Detect which cell encompasses the target text, then output its [X, Y] center coordinate. 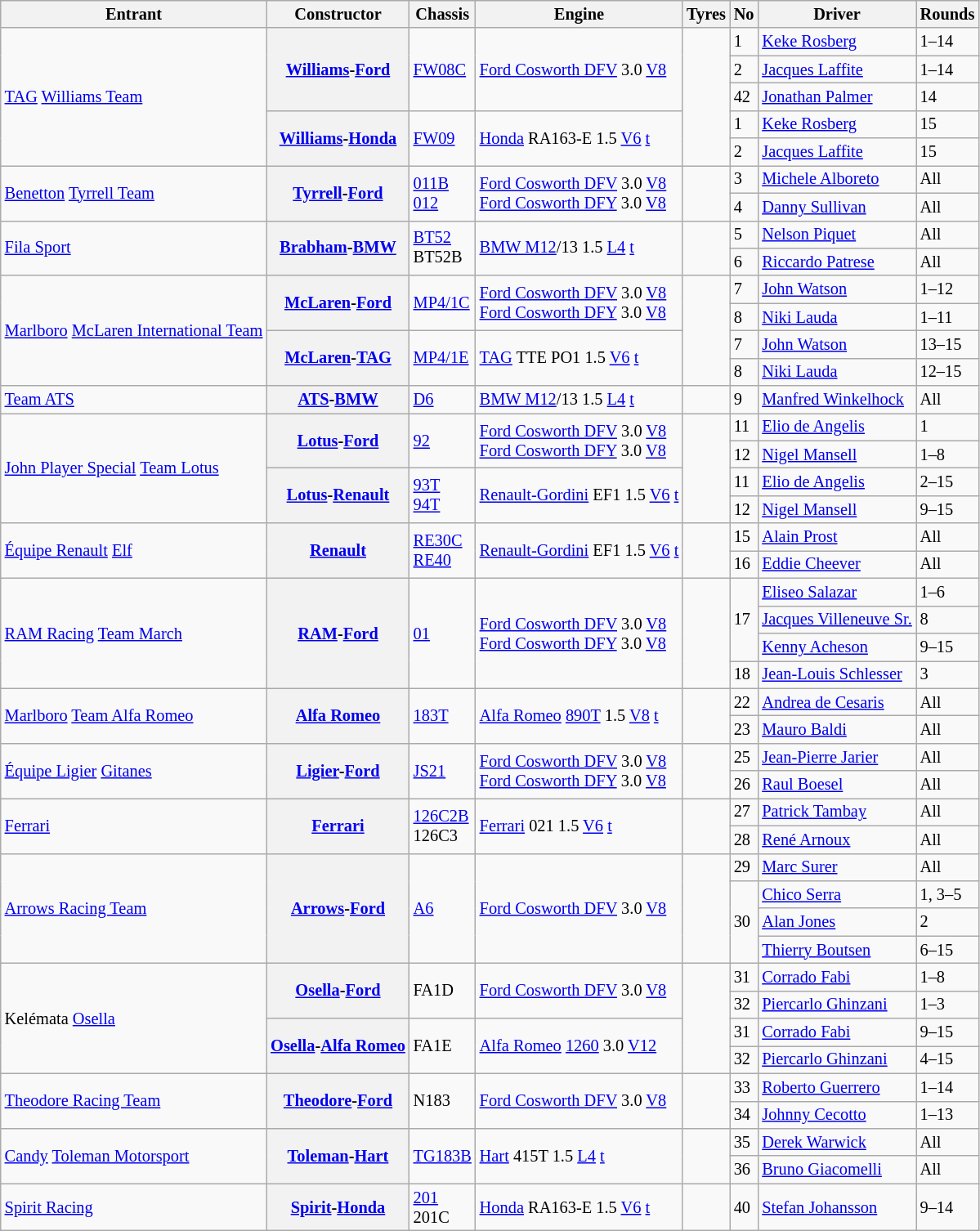
14 [948, 96]
1–6 [948, 592]
Spirit Racing [134, 1207]
25 [744, 757]
Fila Sport [134, 248]
201201C [443, 1207]
Eliseo Salazar [837, 592]
35 [744, 1142]
18 [744, 674]
Arrows Racing Team [134, 909]
Rounds [948, 14]
Johnny Cecotto [837, 1115]
McLaren-Ford [338, 302]
Manfred Winkelhock [837, 400]
Theodore-Ford [338, 1100]
Brabham-BMW [338, 248]
Marc Surer [837, 867]
A6 [443, 909]
Theodore Racing Team [134, 1100]
Derek Warwick [837, 1142]
1, 3–5 [948, 894]
Mauro Baldi [837, 729]
Nelson Piquet [837, 235]
Williams-Ford [338, 69]
Toleman-Hart [338, 1156]
16 [744, 564]
Entrant [134, 14]
Chico Serra [837, 894]
9 [744, 400]
FW08C [443, 69]
Lotus-Ford [338, 440]
Andrea de Cesaris [837, 702]
RE30CRE40 [443, 551]
ATS-BMW [338, 400]
No [744, 14]
Osella-Ford [338, 991]
1–13 [948, 1115]
Osella-Alfa Romeo [338, 1046]
36 [744, 1170]
Danny Sullivan [837, 207]
Stefan Johansson [837, 1207]
17 [744, 620]
Ligier-Ford [338, 770]
Spirit-Honda [338, 1207]
TAG Williams Team [134, 96]
Team ATS [134, 400]
Tyres [706, 14]
Thierry Boutsen [837, 950]
Patrick Tambay [837, 812]
Kelémata Osella [134, 1018]
John Player Special Team Lotus [134, 468]
4–15 [948, 1059]
FA1E [443, 1046]
Alain Prost [837, 537]
Benetton Tyrrell Team [134, 193]
42 [744, 96]
RAM-Ford [338, 633]
Jacques Villeneuve Sr. [837, 620]
Eddie Cheever [837, 564]
Kenny Acheson [837, 647]
TAG TTE PO1 1.5 V6 t [579, 358]
Tyrrell-Ford [338, 193]
Raul Boesel [837, 785]
Alan Jones [837, 922]
34 [744, 1115]
126C2B126C3 [443, 826]
4 [744, 207]
Jean-Louis Schlesser [837, 674]
Engine [579, 14]
Jean-Pierre Jarier [837, 757]
Hart 415T 1.5 L4 t [579, 1156]
Jonathan Palmer [837, 96]
2–15 [948, 481]
011B012 [443, 193]
Équipe Ligier Gitanes [134, 770]
Lotus-Renault [338, 495]
Alfa Romeo 890T 1.5 V8 t [579, 716]
1–12 [948, 289]
29 [744, 867]
Candy Toleman Motorsport [134, 1156]
6 [744, 262]
Alfa Romeo 1260 3.0 V12 [579, 1046]
Équipe Renault Elf [134, 551]
9–14 [948, 1207]
Riccardo Patrese [837, 262]
BT52BT52B [443, 248]
92 [443, 440]
183T [443, 716]
Chassis [443, 14]
13–15 [948, 344]
93T94T [443, 495]
MP4/1C [443, 302]
12–15 [948, 372]
Ferrari 021 1.5 V6 t [579, 826]
Bruno Giacomelli [837, 1170]
26 [744, 785]
1–11 [948, 317]
Alfa Romeo [338, 716]
6–15 [948, 950]
TG183B [443, 1156]
McLaren-TAG [338, 358]
23 [744, 729]
RAM Racing Team March [134, 633]
MP4/1E [443, 358]
JS21 [443, 770]
Arrows-Ford [338, 909]
33 [744, 1087]
FA1D [443, 991]
N183 [443, 1100]
01 [443, 633]
Renault [338, 551]
D6 [443, 400]
Marlboro Team Alfa Romeo [134, 716]
Driver [837, 14]
Marlboro McLaren International Team [134, 330]
40 [744, 1207]
Michele Alboreto [837, 179]
1–3 [948, 1005]
FW09 [443, 137]
5 [744, 235]
27 [744, 812]
Roberto Guerrero [837, 1087]
30 [744, 922]
22 [744, 702]
René Arnoux [837, 839]
Constructor [338, 14]
28 [744, 839]
Williams-Honda [338, 137]
